Return the (X, Y) coordinate for the center point of the cell that contains the specified text.  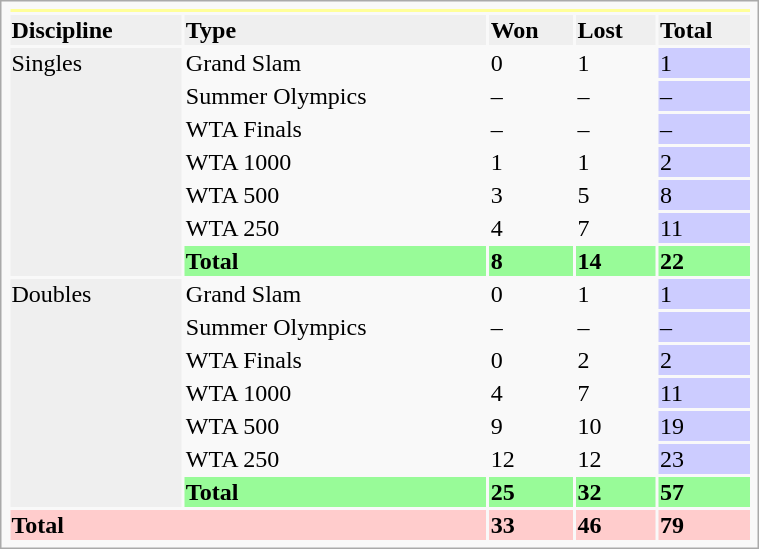
46 (616, 525)
Singles (96, 162)
Lost (616, 30)
19 (704, 426)
25 (531, 492)
3 (531, 195)
Doubles (96, 393)
22 (704, 261)
23 (704, 459)
10 (616, 426)
5 (616, 195)
32 (616, 492)
Discipline (96, 30)
79 (704, 525)
57 (704, 492)
9 (531, 426)
Won (531, 30)
33 (531, 525)
14 (616, 261)
Type (335, 30)
